Capture the cell that displays the provided text and extract its (x, y) central coordinate. 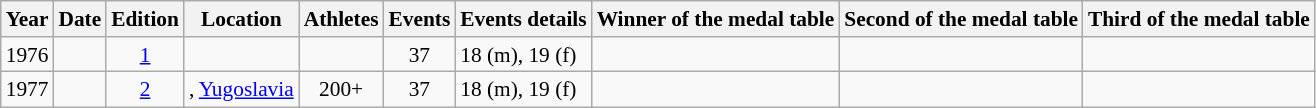
Events details (523, 19)
Athletes (342, 19)
Edition (145, 19)
Location (242, 19)
Winner of the medal table (716, 19)
, Yugoslavia (242, 90)
2 (145, 90)
1976 (28, 55)
Events (419, 19)
1 (145, 55)
Date (80, 19)
1977 (28, 90)
Third of the medal table (1199, 19)
200+ (342, 90)
Second of the medal table (961, 19)
Year (28, 19)
